Search for the cell housing the specified text and yield its [X, Y] center coordinate. 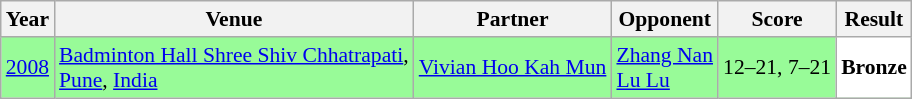
Badminton Hall Shree Shiv Chhatrapati,Pune, India [234, 68]
Zhang Nan Lu Lu [664, 68]
Bronze [874, 68]
12–21, 7–21 [777, 68]
Year [28, 19]
Opponent [664, 19]
Result [874, 19]
Partner [513, 19]
2008 [28, 68]
Vivian Hoo Kah Mun [513, 68]
Score [777, 19]
Venue [234, 19]
